Find where the given text appears and provide that cell's center as [X, Y] coordinate. 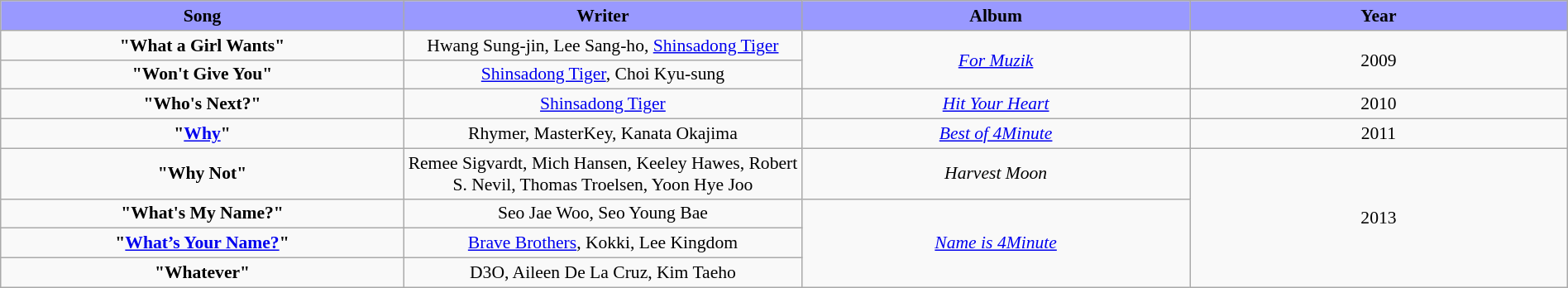
For Muzik [996, 60]
Shinsadong Tiger [602, 104]
Rhymer, MasterKey, Kanata Okajima [602, 133]
Shinsadong Tiger, Choi Kyu-sung [602, 74]
2013 [1379, 218]
Year [1379, 16]
Remee Sigvardt, Mich Hansen, Keeley Hawes, Robert S. Nevil, Thomas Troelsen, Yoon Hye Joo [602, 174]
Hit Your Heart [996, 104]
Album [996, 16]
Song [203, 16]
Brave Brothers, Kokki, Lee Kingdom [602, 243]
Seo Jae Woo, Seo Young Bae [602, 214]
2011 [1379, 133]
"Who's Next?" [203, 104]
"Whatever" [203, 272]
2009 [1379, 60]
"Why Not" [203, 174]
"Won't Give You" [203, 74]
"What's My Name?" [203, 214]
2010 [1379, 104]
"What a Girl Wants" [203, 45]
Name is 4Minute [996, 243]
Hwang Sung-jin, Lee Sang-ho, Shinsadong Tiger [602, 45]
D3O, Aileen De La Cruz, Kim Taeho [602, 272]
Writer [602, 16]
"Why" [203, 133]
Harvest Moon [996, 174]
"What’s Your Name?" [203, 243]
Best of 4Minute [996, 133]
